For the text-containing cell, return its midpoint in (X, Y) coordinate format. 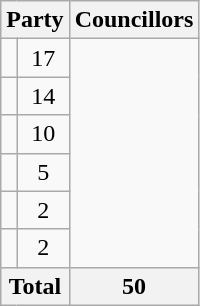
Total (35, 286)
10 (43, 134)
14 (43, 96)
17 (43, 58)
5 (43, 172)
Councillors (134, 20)
Party (35, 20)
50 (134, 286)
